Determine the [X, Y] coordinate at the center of the cell enclosing the given text.  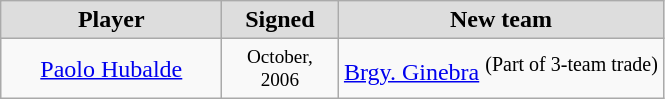
Signed [280, 20]
October, 2006 [280, 69]
Paolo Hubalde [112, 69]
Player [112, 20]
New team [501, 20]
Brgy. Ginebra (Part of 3-team trade) [501, 69]
